For the text-containing cell, return its midpoint in (X, Y) coordinate format. 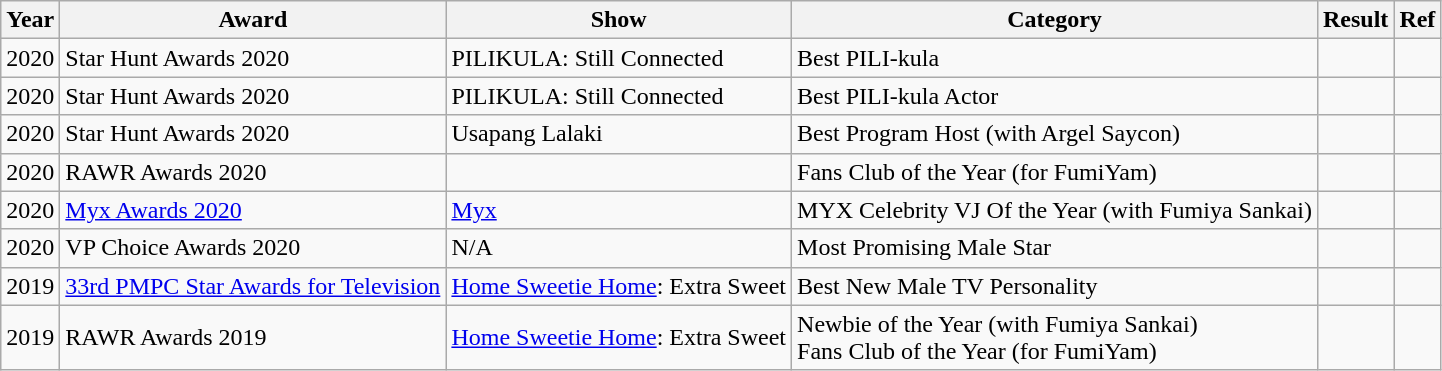
Best New Male TV Personality (1055, 286)
RAWR Awards 2020 (253, 172)
33rd PMPC Star Awards for Television (253, 286)
Best PILI-kula (1055, 58)
Best Program Host (with Argel Saycon) (1055, 134)
Show (619, 20)
Myx Awards 2020 (253, 210)
Newbie of the Year (with Fumiya Sankai)Fans Club of the Year (for FumiYam) (1055, 338)
RAWR Awards 2019 (253, 338)
Usapang Lalaki (619, 134)
Award (253, 20)
Best PILI-kula Actor (1055, 96)
Year (30, 20)
Result (1355, 20)
Category (1055, 20)
N/A (619, 248)
Ref (1418, 20)
VP Choice Awards 2020 (253, 248)
MYX Celebrity VJ Of the Year (with Fumiya Sankai) (1055, 210)
Most Promising Male Star (1055, 248)
Fans Club of the Year (for FumiYam) (1055, 172)
Myx (619, 210)
